Pinpoint the cell where the given text exists, returning its [x, y] midpoint coordinate. 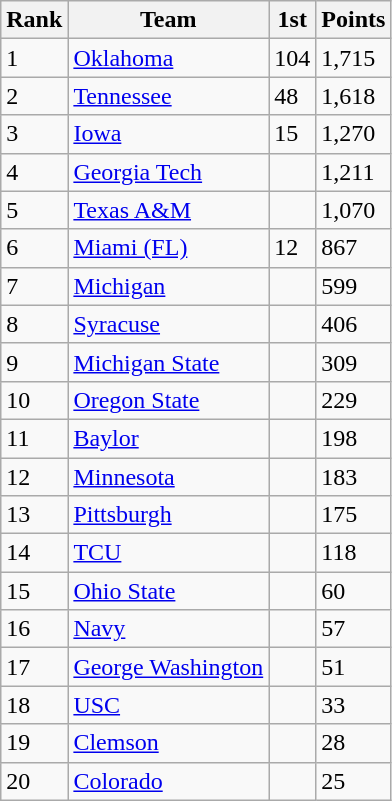
1,618 [354, 96]
Team [168, 20]
60 [354, 591]
11 [34, 438]
Michigan State [168, 362]
19 [34, 743]
175 [354, 515]
Syracuse [168, 324]
Miami (FL) [168, 248]
Points [354, 20]
104 [292, 58]
Minnesota [168, 477]
Georgia Tech [168, 172]
Michigan [168, 286]
25 [354, 781]
Oregon State [168, 400]
309 [354, 362]
1,715 [354, 58]
Tennessee [168, 96]
Iowa [168, 134]
14 [34, 553]
229 [354, 400]
183 [354, 477]
7 [34, 286]
10 [34, 400]
20 [34, 781]
Ohio State [168, 591]
13 [34, 515]
2 [34, 96]
51 [354, 667]
6 [34, 248]
33 [354, 705]
4 [34, 172]
8 [34, 324]
9 [34, 362]
1st [292, 20]
48 [292, 96]
Baylor [168, 438]
406 [354, 324]
198 [354, 438]
867 [354, 248]
USC [168, 705]
57 [354, 629]
Rank [34, 20]
Colorado [168, 781]
Clemson [168, 743]
118 [354, 553]
17 [34, 667]
Pittsburgh [168, 515]
Navy [168, 629]
Oklahoma [168, 58]
3 [34, 134]
1,211 [354, 172]
1 [34, 58]
599 [354, 286]
5 [34, 210]
George Washington [168, 667]
18 [34, 705]
28 [354, 743]
Texas A&M [168, 210]
1,070 [354, 210]
16 [34, 629]
1,270 [354, 134]
TCU [168, 553]
